Capture the cell that displays the provided text and extract its [x, y] central coordinate. 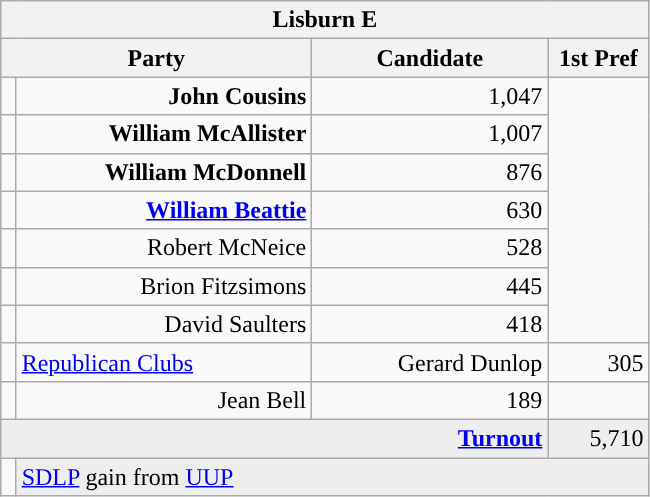
Candidate [430, 58]
SDLP gain from UUP [332, 477]
630 [430, 210]
Turnout [274, 438]
Party [156, 58]
Republican Clubs [164, 362]
Robert McNeice [164, 248]
1,047 [430, 96]
William McAllister [164, 134]
5,710 [598, 438]
William McDonnell [164, 172]
Gerard Dunlop [430, 362]
1,007 [430, 134]
876 [430, 172]
305 [598, 362]
445 [430, 286]
189 [430, 400]
Lisburn E [325, 20]
1st Pref [598, 58]
418 [430, 324]
David Saulters [164, 324]
Brion Fitzsimons [164, 286]
528 [430, 248]
William Beattie [164, 210]
Jean Bell [164, 400]
John Cousins [164, 96]
